For the text-containing cell, return its midpoint in [x, y] coordinate format. 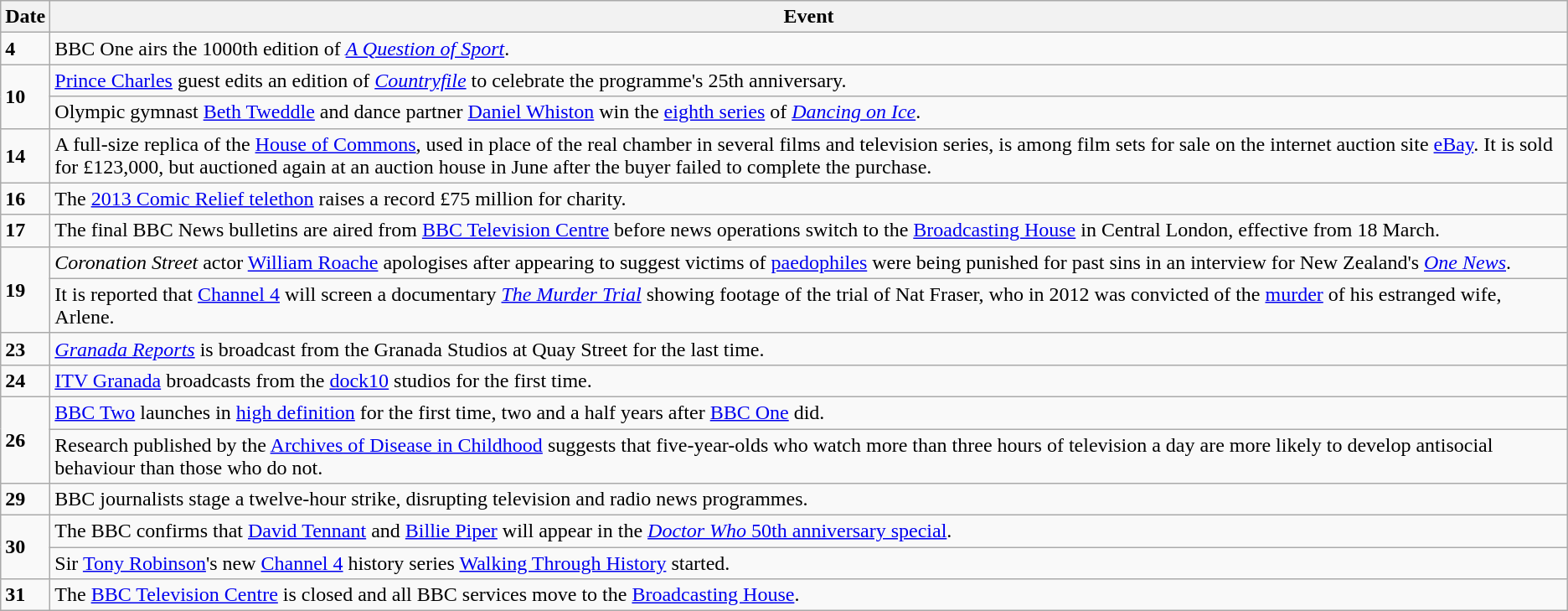
The BBC Television Centre is closed and all BBC services move to the Broadcasting House. [809, 595]
BBC Two launches in high definition for the first time, two and a half years after BBC One did. [809, 412]
Granada Reports is broadcast from the Granada Studios at Quay Street for the last time. [809, 349]
BBC journalists stage a twelve-hour strike, disrupting television and radio news programmes. [809, 500]
Prince Charles guest edits an edition of Countryfile to celebrate the programme's 25th anniversary. [809, 80]
4 [25, 49]
Event [809, 17]
23 [25, 349]
Sir Tony Robinson's new Channel 4 history series Walking Through History started. [809, 563]
Date [25, 17]
19 [25, 290]
30 [25, 547]
31 [25, 595]
Olympic gymnast Beth Tweddle and dance partner Daniel Whiston win the eighth series of Dancing on Ice. [809, 112]
14 [25, 156]
26 [25, 439]
16 [25, 199]
17 [25, 230]
ITV Granada broadcasts from the dock10 studios for the first time. [809, 381]
24 [25, 381]
The BBC confirms that David Tennant and Billie Piper will appear in the Doctor Who 50th anniversary special. [809, 531]
29 [25, 500]
BBC One airs the 1000th edition of A Question of Sport. [809, 49]
10 [25, 96]
The 2013 Comic Relief telethon raises a record £75 million for charity. [809, 199]
